Return the (X, Y) coordinate for the center point of the cell that contains the specified text.  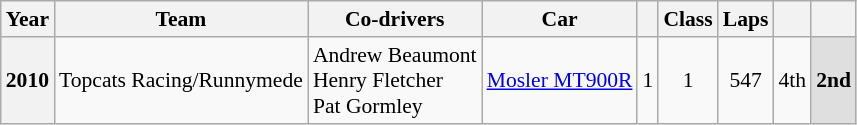
547 (746, 80)
Car (560, 19)
4th (792, 80)
Laps (746, 19)
Team (181, 19)
Topcats Racing/Runnymede (181, 80)
Andrew Beaumont Henry Fletcher Pat Gormley (395, 80)
Year (28, 19)
2nd (834, 80)
Co-drivers (395, 19)
2010 (28, 80)
Class (688, 19)
Mosler MT900R (560, 80)
